Search for the cell housing the specified text and yield its (x, y) center coordinate. 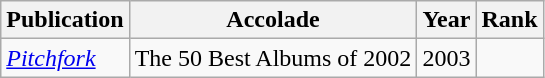
Accolade (273, 20)
Year (446, 20)
Rank (510, 20)
The 50 Best Albums of 2002 (273, 58)
Publication (65, 20)
Pitchfork (65, 58)
2003 (446, 58)
